Identify which cell holds the provided text, then report its (X, Y) central coordinate. 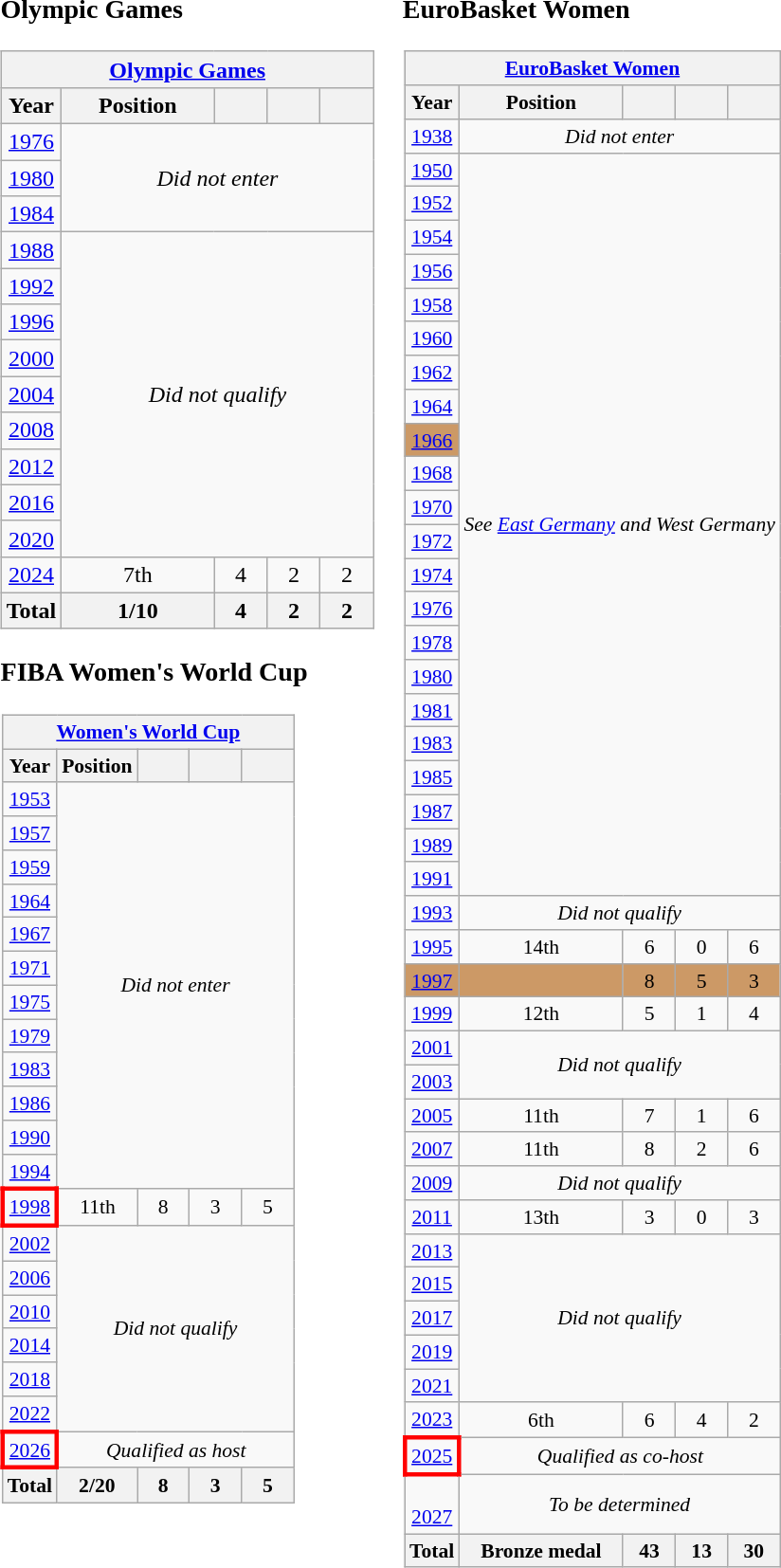
1957 (30, 833)
2021 (432, 1386)
2014 (30, 1345)
2012 (31, 466)
2008 (31, 430)
2005 (432, 1116)
1953 (30, 799)
1971 (30, 968)
2002 (30, 1244)
1959 (30, 867)
1987 (432, 811)
1990 (30, 1138)
1984 (31, 214)
Bronze medal (540, 1551)
1992 (31, 286)
2003 (432, 1082)
1967 (30, 935)
1991 (432, 879)
1986 (30, 1103)
2016 (31, 502)
7 (648, 1116)
Olympic Games (188, 69)
30 (754, 1551)
1974 (432, 575)
1975 (30, 1002)
2022 (30, 1414)
Qualified as co-host (619, 1456)
2020 (31, 538)
1972 (432, 541)
1994 (30, 1172)
1960 (432, 338)
2006 (30, 1278)
See East Germany and West Germany (619, 524)
1954 (432, 238)
2015 (432, 1285)
1999 (432, 1014)
1966 (432, 440)
1952 (432, 204)
Women's World Cup (148, 732)
1/10 (138, 611)
1956 (432, 271)
1988 (31, 250)
1997 (432, 980)
1993 (432, 913)
1995 (432, 947)
2025 (432, 1456)
7th (138, 574)
1968 (432, 474)
2023 (432, 1420)
1978 (432, 643)
2027 (432, 1504)
1985 (432, 778)
2017 (432, 1319)
1970 (432, 508)
To be determined (619, 1504)
Qualified as host (175, 1450)
2018 (30, 1379)
1996 (31, 322)
43 (648, 1551)
13 (701, 1551)
2019 (432, 1352)
2024 (31, 574)
1950 (432, 170)
1958 (432, 305)
2/20 (97, 1485)
2026 (30, 1450)
2010 (30, 1312)
1981 (432, 710)
1998 (30, 1208)
6th (540, 1420)
2013 (432, 1250)
14th (540, 947)
12th (540, 1014)
1979 (30, 1036)
2009 (432, 1183)
EuroBasket Women (592, 68)
2004 (31, 394)
1938 (432, 137)
2011 (432, 1217)
13th (540, 1217)
2001 (432, 1048)
2007 (432, 1149)
1989 (432, 846)
1962 (432, 373)
2000 (31, 358)
